Locate the cell with the specified text and output its [X, Y] center coordinate. 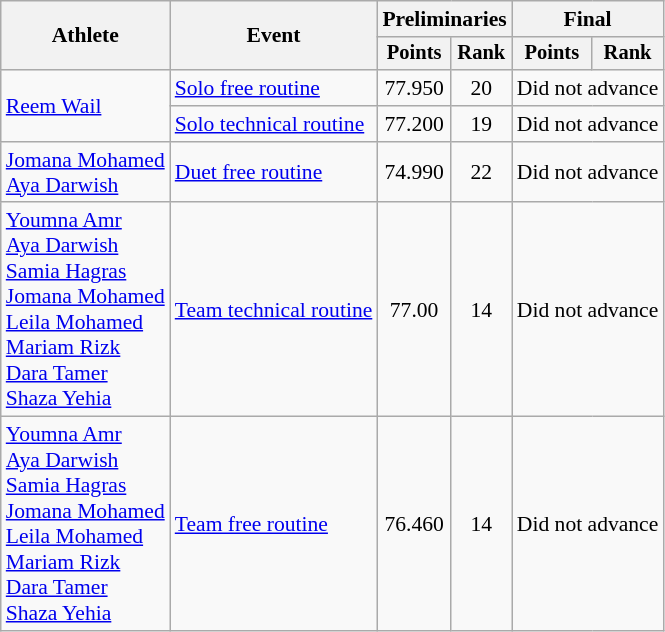
77.950 [414, 88]
19 [482, 124]
Solo free routine [274, 88]
77.200 [414, 124]
77.00 [414, 310]
Athlete [86, 36]
Reem Wail [86, 106]
Solo technical routine [274, 124]
Jomana MohamedAya Darwish [86, 172]
Preliminaries [444, 19]
22 [482, 172]
Team free routine [274, 524]
Team technical routine [274, 310]
20 [482, 88]
Duet free routine [274, 172]
76.460 [414, 524]
74.990 [414, 172]
Final [588, 19]
Event [274, 36]
